For the text-containing cell, return its midpoint in [x, y] coordinate format. 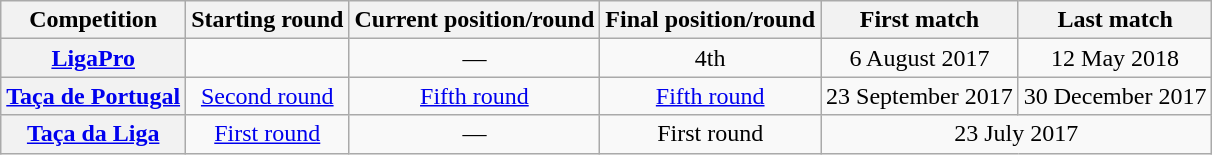
23 September 2017 [920, 96]
6 August 2017 [920, 58]
23 July 2017 [1016, 134]
Taça da Liga [94, 134]
Taça de Portugal [94, 96]
Current position/round [474, 20]
Second round [268, 96]
Starting round [268, 20]
First match [920, 20]
12 May 2018 [1115, 58]
4th [710, 58]
Last match [1115, 20]
30 December 2017 [1115, 96]
Final position/round [710, 20]
LigaPro [94, 58]
Competition [94, 20]
